Extract the [x, y] coordinate from the center of the cell holding the provided text.  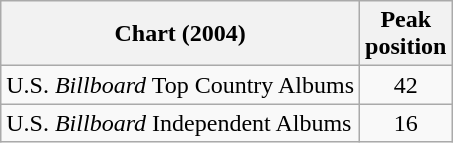
U.S. Billboard Independent Albums [180, 123]
16 [406, 123]
Chart (2004) [180, 34]
U.S. Billboard Top Country Albums [180, 85]
Peakposition [406, 34]
42 [406, 85]
